Provide the (x, y) coordinate of the cell's center where the given text is located.  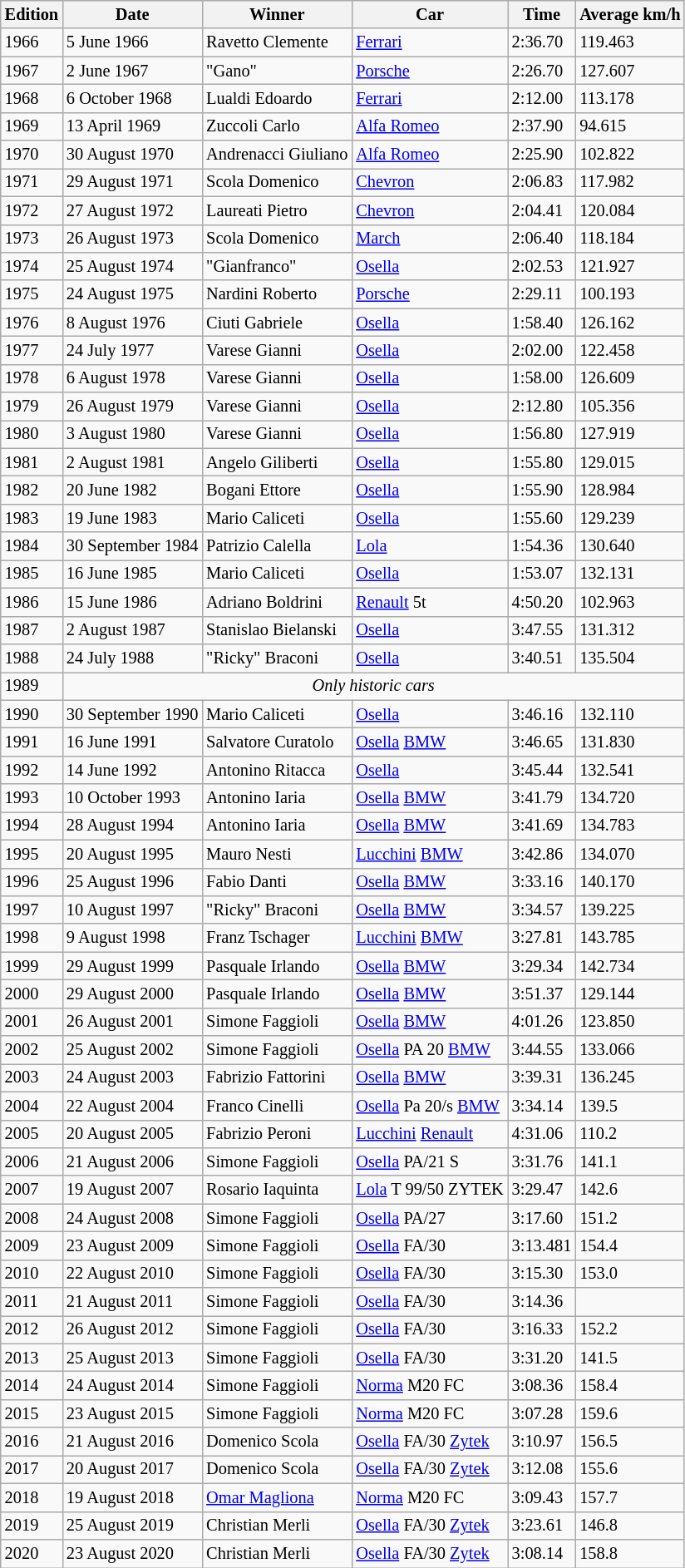
159.6 (630, 1413)
3:16.33 (542, 1329)
24 August 2014 (132, 1386)
2:12.00 (542, 98)
25 August 1996 (132, 882)
1978 (32, 378)
25 August 1974 (132, 266)
4:50.20 (542, 602)
2002 (32, 1050)
Winner (277, 14)
1980 (32, 434)
154.4 (630, 1245)
Rosario Iaquinta (277, 1190)
3:41.79 (542, 798)
Renault 5t (429, 602)
139.5 (630, 1106)
Laureati Pietro (277, 210)
2006 (32, 1161)
1:58.00 (542, 378)
14 June 1992 (132, 770)
135.504 (630, 658)
27 August 1972 (132, 210)
Osella PA 20 BMW (429, 1050)
122.458 (630, 350)
129.239 (630, 518)
142.6 (630, 1190)
Only historic cars (373, 686)
March (429, 239)
1:58.40 (542, 323)
Time (542, 14)
132.131 (630, 574)
3:42.86 (542, 854)
24 August 2003 (132, 1077)
3:14.36 (542, 1302)
1:55.60 (542, 518)
30 August 1970 (132, 155)
21 August 2006 (132, 1161)
13 April 1969 (132, 126)
2:06.40 (542, 239)
23 August 2015 (132, 1413)
30 September 1984 (132, 546)
2 August 1981 (132, 462)
113.178 (630, 98)
8 August 1976 (132, 323)
1989 (32, 686)
134.783 (630, 826)
132.110 (630, 714)
26 August 2012 (132, 1329)
23 August 2020 (132, 1553)
2:02.53 (542, 266)
1967 (32, 71)
2:29.11 (542, 294)
2:26.70 (542, 71)
4:01.26 (542, 1022)
127.919 (630, 434)
21 August 2011 (132, 1302)
Stanislao Bielanski (277, 630)
1987 (32, 630)
1995 (32, 854)
142.734 (630, 966)
141.1 (630, 1161)
132.541 (630, 770)
157.7 (630, 1497)
1972 (32, 210)
3:15.30 (542, 1274)
29 August 1999 (132, 966)
Bogani Ettore (277, 490)
117.982 (630, 182)
6 October 1968 (132, 98)
26 August 1979 (132, 407)
19 August 2007 (132, 1190)
1974 (32, 266)
16 June 1991 (132, 742)
20 June 1982 (132, 490)
9 August 1998 (132, 938)
129.015 (630, 462)
Lola T 99/50 ZYTEK (429, 1190)
3:29.47 (542, 1190)
Ciuti Gabriele (277, 323)
121.927 (630, 266)
21 August 2016 (132, 1442)
4:31.06 (542, 1134)
1998 (32, 938)
3:29.34 (542, 966)
2:36.70 (542, 42)
2005 (32, 1134)
3:33.16 (542, 882)
2020 (32, 1553)
1997 (32, 910)
136.245 (630, 1077)
3:13.481 (542, 1245)
Lucchini Renault (429, 1134)
156.5 (630, 1442)
2015 (32, 1413)
3:08.36 (542, 1386)
Antonino Ritacca (277, 770)
134.720 (630, 798)
94.615 (630, 126)
Adriano Boldrini (277, 602)
143.785 (630, 938)
3:34.14 (542, 1106)
3:31.76 (542, 1161)
2:06.83 (542, 182)
2018 (32, 1497)
Omar Magliona (277, 1497)
151.2 (630, 1218)
1975 (32, 294)
2012 (32, 1329)
123.850 (630, 1022)
1:55.90 (542, 490)
Date (132, 14)
3:07.28 (542, 1413)
2008 (32, 1218)
1:54.36 (542, 546)
2019 (32, 1526)
25 August 2013 (132, 1358)
28 August 1994 (132, 826)
1976 (32, 323)
1:53.07 (542, 574)
1981 (32, 462)
1985 (32, 574)
126.162 (630, 323)
Fabrizio Fattorini (277, 1077)
131.312 (630, 630)
3:40.51 (542, 658)
158.4 (630, 1386)
3:12.08 (542, 1469)
3:41.69 (542, 826)
3 August 1980 (132, 434)
Lola (429, 546)
3:10.97 (542, 1442)
3:09.43 (542, 1497)
1991 (32, 742)
1:56.80 (542, 434)
153.0 (630, 1274)
25 August 2019 (132, 1526)
3:31.20 (542, 1358)
155.6 (630, 1469)
Osella Pa 20/s BMW (429, 1106)
3:17.60 (542, 1218)
Osella PA/21 S (429, 1161)
Lualdi Edoardo (277, 98)
2 August 1987 (132, 630)
105.356 (630, 407)
3:23.61 (542, 1526)
22 August 2004 (132, 1106)
2013 (32, 1358)
2:12.80 (542, 407)
2014 (32, 1386)
1996 (32, 882)
146.8 (630, 1526)
102.963 (630, 602)
1966 (32, 42)
1986 (32, 602)
10 October 1993 (132, 798)
3:39.31 (542, 1077)
3:45.44 (542, 770)
2000 (32, 994)
1994 (32, 826)
Osella PA/27 (429, 1218)
2003 (32, 1077)
127.607 (630, 71)
29 August 2000 (132, 994)
26 August 1973 (132, 239)
Average km/h (630, 14)
140.170 (630, 882)
15 June 1986 (132, 602)
Zuccoli Carlo (277, 126)
20 August 1995 (132, 854)
30 September 1990 (132, 714)
152.2 (630, 1329)
5 June 1966 (132, 42)
1969 (32, 126)
129.144 (630, 994)
2:37.90 (542, 126)
3:44.55 (542, 1050)
130.640 (630, 546)
10 August 1997 (132, 910)
Fabio Danti (277, 882)
1:55.80 (542, 462)
2007 (32, 1190)
2017 (32, 1469)
118.184 (630, 239)
6 August 1978 (132, 378)
131.830 (630, 742)
128.984 (630, 490)
2:25.90 (542, 155)
100.193 (630, 294)
2:04.41 (542, 210)
22 August 2010 (132, 1274)
3:08.14 (542, 1553)
Car (429, 14)
1977 (32, 350)
2010 (32, 1274)
110.2 (630, 1134)
1971 (32, 182)
2:02.00 (542, 350)
1970 (32, 155)
3:46.16 (542, 714)
24 July 1977 (132, 350)
Patrizio Calella (277, 546)
24 August 2008 (132, 1218)
1992 (32, 770)
Mauro Nesti (277, 854)
19 June 1983 (132, 518)
2004 (32, 1106)
120.084 (630, 210)
134.070 (630, 854)
1979 (32, 407)
3:34.57 (542, 910)
3:46.65 (542, 742)
119.463 (630, 42)
29 August 1971 (132, 182)
"Gano" (277, 71)
3:51.37 (542, 994)
158.8 (630, 1553)
24 July 1988 (132, 658)
20 August 2017 (132, 1469)
25 August 2002 (132, 1050)
141.5 (630, 1358)
126.609 (630, 378)
2 June 1967 (132, 71)
1973 (32, 239)
Edition (32, 14)
2001 (32, 1022)
Ravetto Clemente (277, 42)
139.225 (630, 910)
1983 (32, 518)
1990 (32, 714)
Nardini Roberto (277, 294)
20 August 2005 (132, 1134)
19 August 2018 (132, 1497)
2016 (32, 1442)
102.822 (630, 155)
"Gianfranco" (277, 266)
26 August 2001 (132, 1022)
Franz Tschager (277, 938)
1984 (32, 546)
1988 (32, 658)
Andrenacci Giuliano (277, 155)
3:27.81 (542, 938)
Angelo Giliberti (277, 462)
133.066 (630, 1050)
23 August 2009 (132, 1245)
2011 (32, 1302)
1999 (32, 966)
3:47.55 (542, 630)
16 June 1985 (132, 574)
1982 (32, 490)
24 August 1975 (132, 294)
1968 (32, 98)
1993 (32, 798)
Franco Cinelli (277, 1106)
2009 (32, 1245)
Salvatore Curatolo (277, 742)
Fabrizio Peroni (277, 1134)
